Find where the given text appears and provide that cell's center as (X, Y) coordinate. 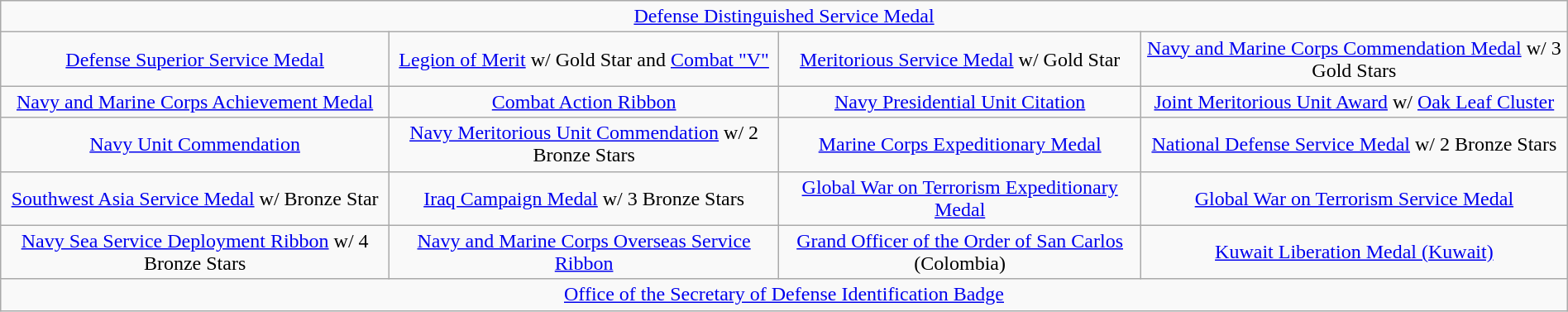
Navy Sea Service Deployment Ribbon w/ 4 Bronze Stars (195, 252)
Grand Officer of the Order of San Carlos (Colombia) (960, 252)
Southwest Asia Service Medal w/ Bronze Star (195, 199)
Navy Presidential Unit Citation (960, 102)
Iraq Campaign Medal w/ 3 Bronze Stars (584, 199)
Navy Unit Commendation (195, 144)
Global War on Terrorism Service Medal (1355, 199)
Kuwait Liberation Medal (Kuwait) (1355, 252)
Joint Meritorious Unit Award w/ Oak Leaf Cluster (1355, 102)
Defense Superior Service Medal (195, 60)
Defense Distinguished Service Medal (784, 17)
Navy and Marine Corps Achievement Medal (195, 102)
Meritorious Service Medal w/ Gold Star (960, 60)
Office of the Secretary of Defense Identification Badge (784, 295)
Combat Action Ribbon (584, 102)
Navy Meritorious Unit Commendation w/ 2 Bronze Stars (584, 144)
Global War on Terrorism Expeditionary Medal (960, 199)
Legion of Merit w/ Gold Star and Combat "V" (584, 60)
National Defense Service Medal w/ 2 Bronze Stars (1355, 144)
Navy and Marine Corps Overseas Service Ribbon (584, 252)
Marine Corps Expeditionary Medal (960, 144)
Navy and Marine Corps Commendation Medal w/ 3 Gold Stars (1355, 60)
